Determine the (X, Y) coordinate at the center of the cell enclosing the given text.  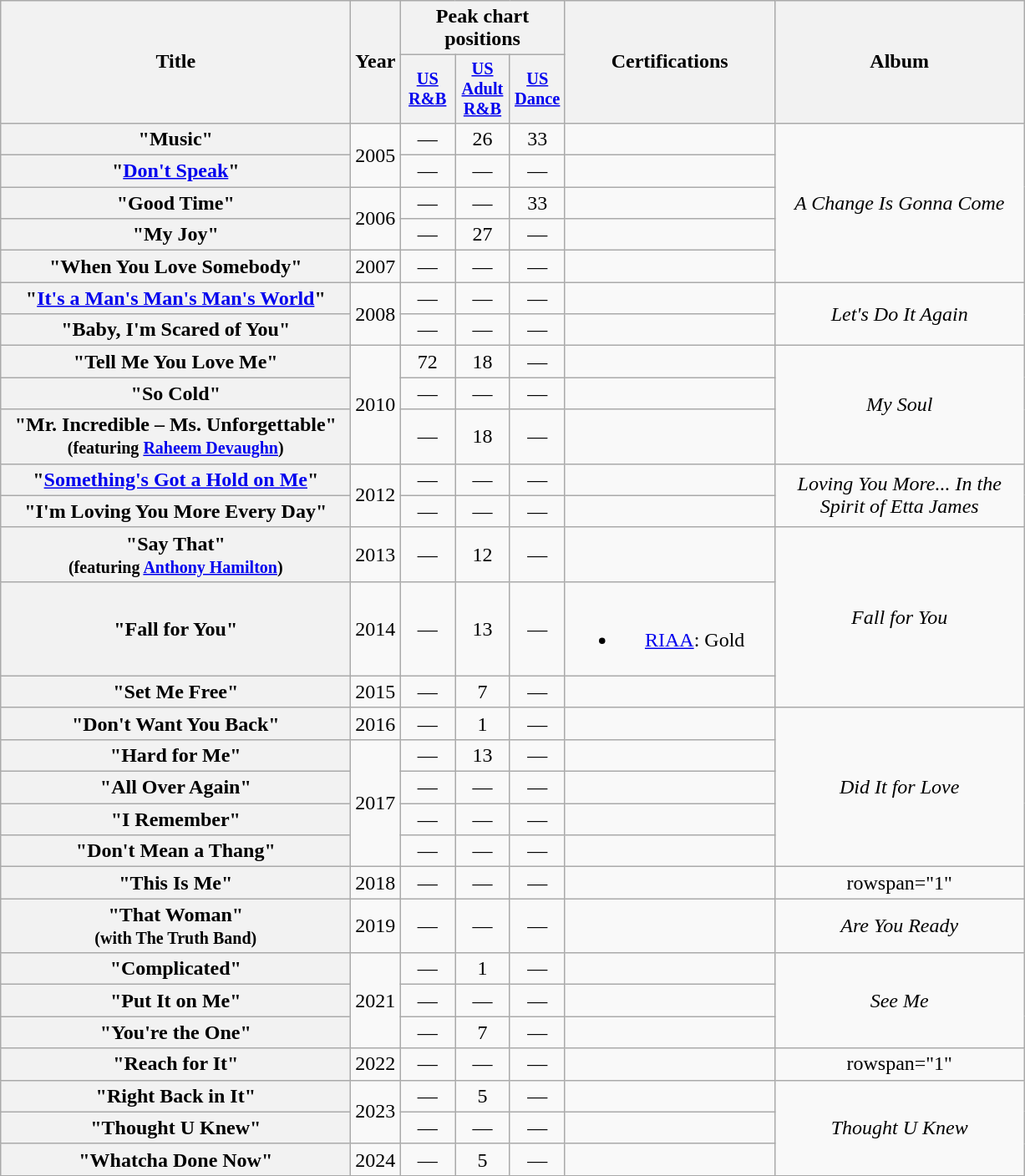
USR&B (428, 89)
"Music" (175, 139)
"Don't Speak" (175, 171)
2018 (376, 883)
2012 (376, 495)
A Change Is Gonna Come (899, 202)
Album (899, 62)
72 (428, 362)
"That Woman" (with The Truth Band) (175, 925)
"All Over Again" (175, 788)
2010 (376, 404)
"Whatcha Done Now" (175, 1159)
Are You Ready (899, 925)
2007 (376, 266)
"I'm Loving You More Every Day" (175, 511)
See Me (899, 1001)
2021 (376, 1001)
Fall for You (899, 617)
Did It for Love (899, 787)
"My Joy" (175, 235)
My Soul (899, 404)
2017 (376, 803)
"Don't Mean a Thang" (175, 851)
"Baby, I'm Scared of You" (175, 330)
"So Cold" (175, 393)
"Hard for Me" (175, 755)
"Good Time" (175, 203)
"Say That" (featuring Anthony Hamilton) (175, 555)
Let's Do It Again (899, 314)
2015 (376, 692)
2006 (376, 219)
Year (376, 62)
"Set Me Free" (175, 692)
2005 (376, 155)
26 (483, 139)
2008 (376, 314)
2019 (376, 925)
Loving You More... In the Spirit of Etta James (899, 495)
2022 (376, 1064)
2013 (376, 555)
"Put It on Me" (175, 1001)
RIAA: Gold (670, 628)
Peak chart positions (483, 28)
USAdult R&B (483, 89)
"It's a Man's Man's Man's World" (175, 298)
"Reach for It" (175, 1064)
2024 (376, 1159)
Title (175, 62)
2016 (376, 723)
"This Is Me" (175, 883)
2014 (376, 628)
"Fall for You" (175, 628)
"You're the One" (175, 1032)
"Thought U Knew" (175, 1128)
Thought U Knew (899, 1128)
"When You Love Somebody" (175, 266)
Certifications (670, 62)
"Mr. Incredible – Ms. Unforgettable" (featuring Raheem Devaughn) (175, 436)
"I Remember" (175, 819)
2023 (376, 1112)
"Don't Want You Back" (175, 723)
"Complicated" (175, 969)
27 (483, 235)
"Tell Me You Love Me" (175, 362)
12 (483, 555)
"Something's Got a Hold on Me" (175, 479)
"Right Back in It" (175, 1096)
USDance (537, 89)
